For the text-containing cell, return its midpoint in (X, Y) coordinate format. 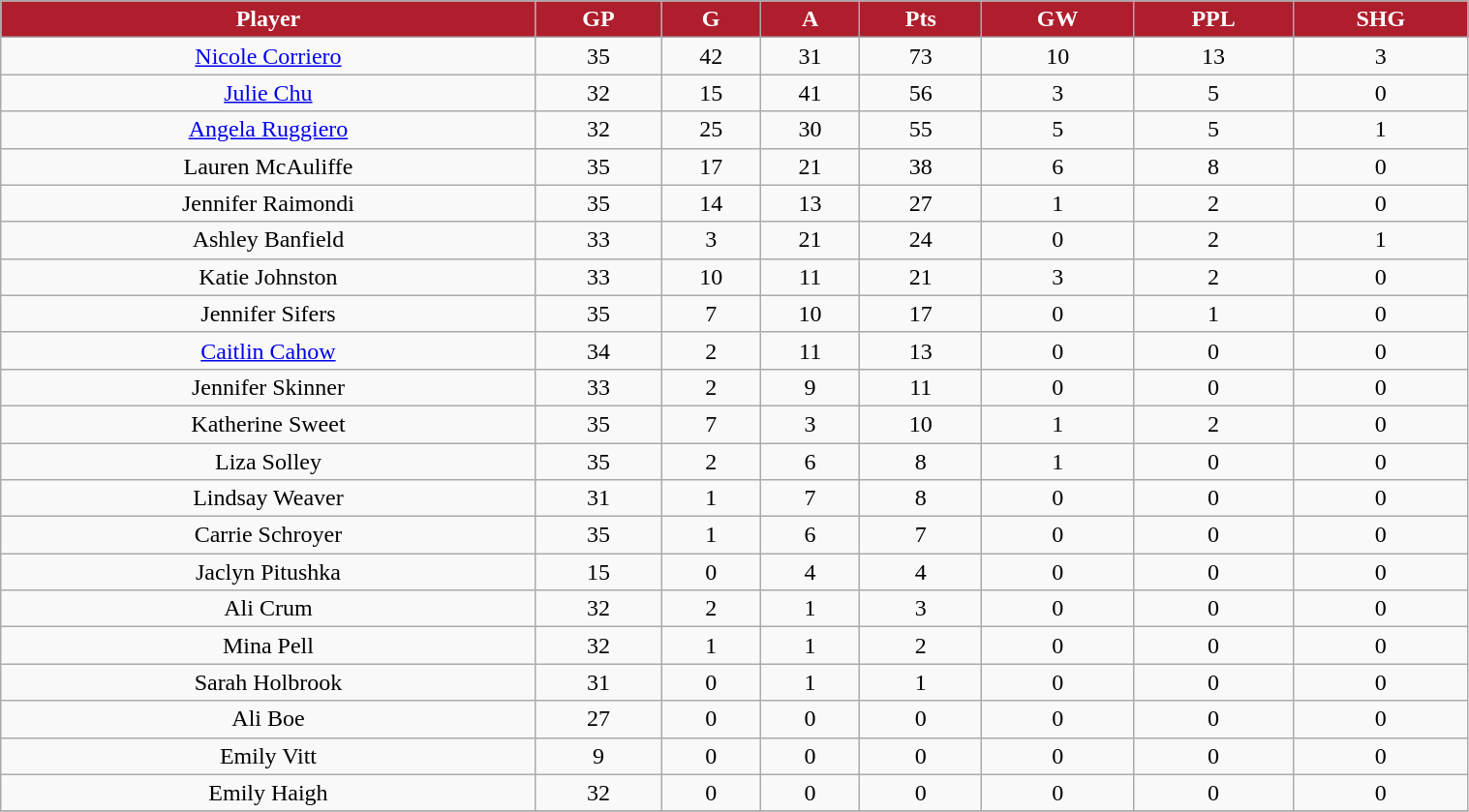
38 (921, 166)
41 (810, 93)
Emily Vitt (268, 756)
Katie Johnston (268, 277)
Jennifer Sifers (268, 314)
Player (268, 19)
Sarah Holbrook (268, 682)
Jennifer Raimondi (268, 203)
Carrie Schroyer (268, 535)
Ali Crum (268, 609)
Liza Solley (268, 462)
14 (711, 203)
24 (921, 240)
SHG (1381, 19)
Ashley Banfield (268, 240)
73 (921, 56)
GP (598, 19)
Nicole Corriero (268, 56)
Pts (921, 19)
Angela Ruggiero (268, 130)
Ali Boe (268, 719)
Jaclyn Pitushka (268, 572)
55 (921, 130)
A (810, 19)
42 (711, 56)
Caitlin Cahow (268, 350)
Emily Haigh (268, 793)
56 (921, 93)
Katherine Sweet (268, 424)
34 (598, 350)
Jennifer Skinner (268, 387)
30 (810, 130)
25 (711, 130)
PPL (1214, 19)
G (711, 19)
Lauren McAuliffe (268, 166)
Julie Chu (268, 93)
GW (1057, 19)
Mina Pell (268, 646)
Lindsay Weaver (268, 498)
